Provide the (X, Y) coordinate of the cell's center where the given text is located.  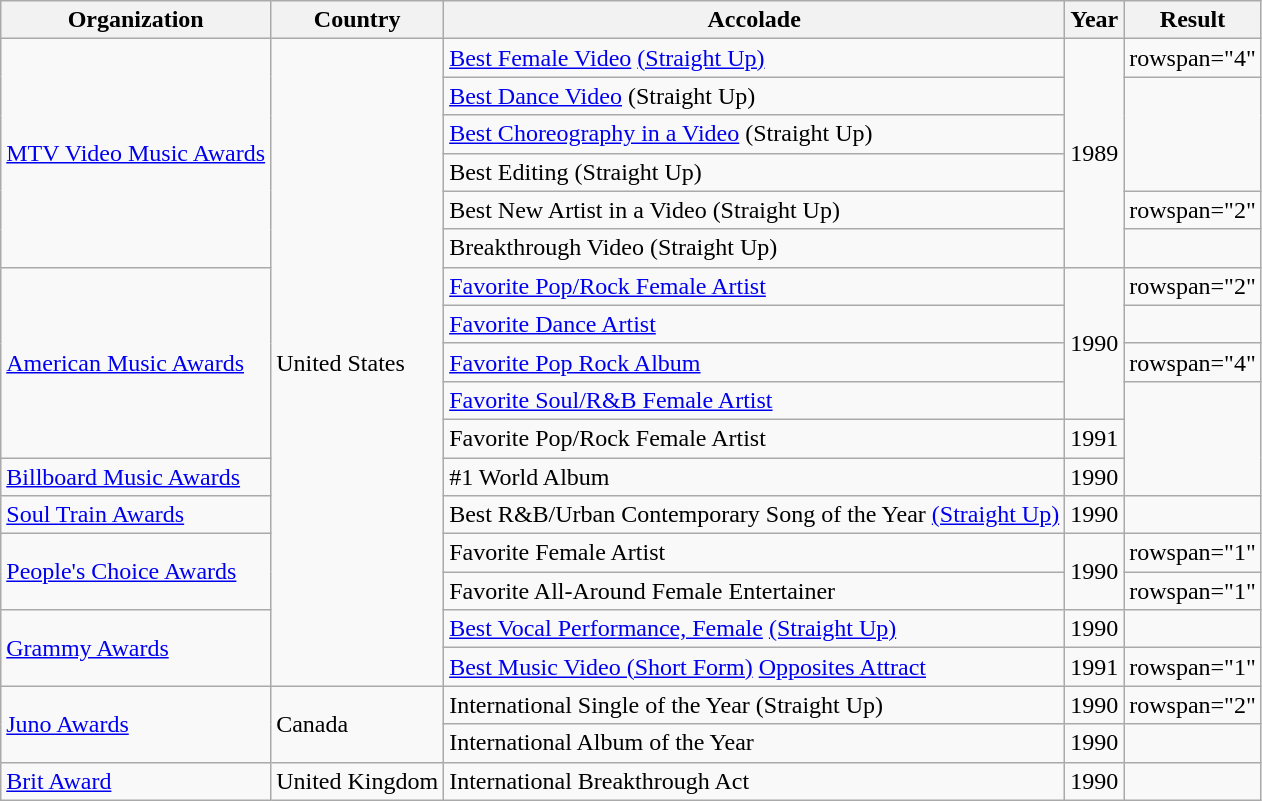
International Single of the Year (Straight Up) (754, 705)
Best Music Video (Short Form) Opposites Attract (754, 667)
Best Dance Video (Straight Up) (754, 96)
Organization (136, 20)
Billboard Music Awards (136, 477)
Best Female Video (Straight Up) (754, 58)
American Music Awards (136, 362)
United States (358, 362)
Accolade (754, 20)
Best Vocal Performance, Female (Straight Up) (754, 629)
Best Choreography in a Video (Straight Up) (754, 134)
Favorite Pop Rock Album (754, 362)
Best New Artist in a Video (Straight Up) (754, 210)
Best R&B/Urban Contemporary Song of the Year (Straight Up) (754, 515)
Brit Award (136, 781)
International Breakthrough Act (754, 781)
Country (358, 20)
Favorite All-Around Female Entertainer (754, 591)
Canada (358, 724)
#1 World Album (754, 477)
Favorite Soul/R&B Female Artist (754, 400)
Grammy Awards (136, 648)
Year (1094, 20)
1989 (1094, 153)
Breakthrough Video (Straight Up) (754, 248)
International Album of the Year (754, 743)
People's Choice Awards (136, 572)
MTV Video Music Awards (136, 153)
Soul Train Awards (136, 515)
Favorite Dance Artist (754, 324)
Result (1193, 20)
Best Editing (Straight Up) (754, 172)
Juno Awards (136, 724)
United Kingdom (358, 781)
Favorite Female Artist (754, 553)
